Return (X, Y) of the center of cell containing provided text 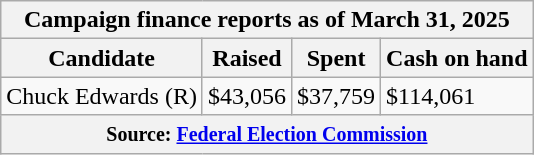
Chuck Edwards (R) (102, 96)
Raised (246, 58)
Spent (336, 58)
$43,056 (246, 96)
Cash on hand (457, 58)
$37,759 (336, 96)
Candidate (102, 58)
Source: Federal Election Commission (267, 134)
Campaign finance reports as of March 31, 2025 (267, 20)
$114,061 (457, 96)
